Search for the cell housing the specified text and yield its [x, y] center coordinate. 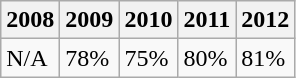
2012 [266, 20]
78% [90, 58]
2008 [30, 20]
75% [148, 58]
2009 [90, 20]
N/A [30, 58]
2011 [207, 20]
80% [207, 58]
81% [266, 58]
2010 [148, 20]
